Return (x, y) of the center of cell containing provided text 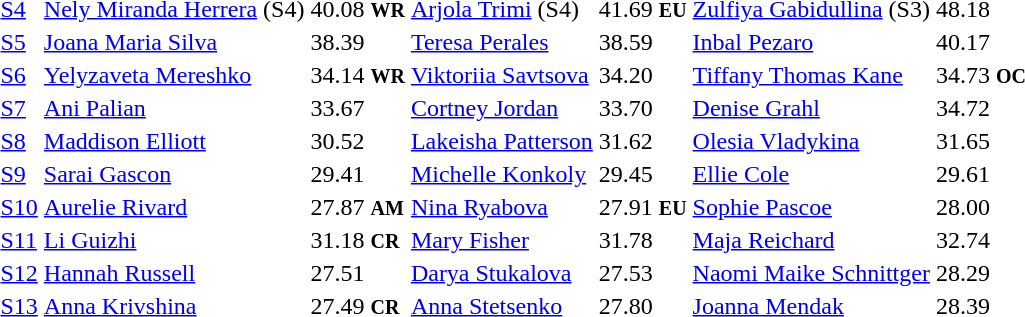
31.78 (642, 240)
Inbal Pezaro (811, 42)
Michelle Konkoly (502, 174)
Cortney Jordan (502, 108)
29.45 (642, 174)
Ani Palian (174, 108)
Naomi Maike Schnittger (811, 273)
Darya Stukalova (502, 273)
Yelyzaveta Mereshko (174, 75)
31.18 CR (358, 240)
29.41 (358, 174)
Olesia Vladykina (811, 141)
Sophie Pascoe (811, 207)
Li Guizhi (174, 240)
Maja Reichard (811, 240)
27.91 EU (642, 207)
38.59 (642, 42)
Maddison Elliott (174, 141)
34.14 WR (358, 75)
27.87 AM (358, 207)
Aurelie Rivard (174, 207)
Denise Grahl (811, 108)
Teresa Perales (502, 42)
Mary Fisher (502, 240)
34.20 (642, 75)
Joana Maria Silva (174, 42)
Viktoriia Savtsova (502, 75)
Ellie Cole (811, 174)
Sarai Gascon (174, 174)
31.62 (642, 141)
33.67 (358, 108)
Nina Ryabova (502, 207)
38.39 (358, 42)
Hannah Russell (174, 273)
30.52 (358, 141)
33.70 (642, 108)
Tiffany Thomas Kane (811, 75)
Lakeisha Patterson (502, 141)
27.53 (642, 273)
27.51 (358, 273)
